Locate the cell with the specified text and output its (X, Y) center coordinate. 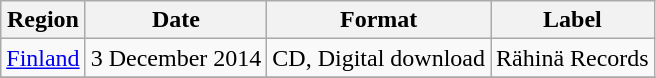
Region (43, 20)
Format (379, 20)
Label (573, 20)
Date (176, 20)
CD, Digital download (379, 58)
Finland (43, 58)
3 December 2014 (176, 58)
Rähinä Records (573, 58)
